From the cell containing the given text, extract its center point as (X, Y) coordinate. 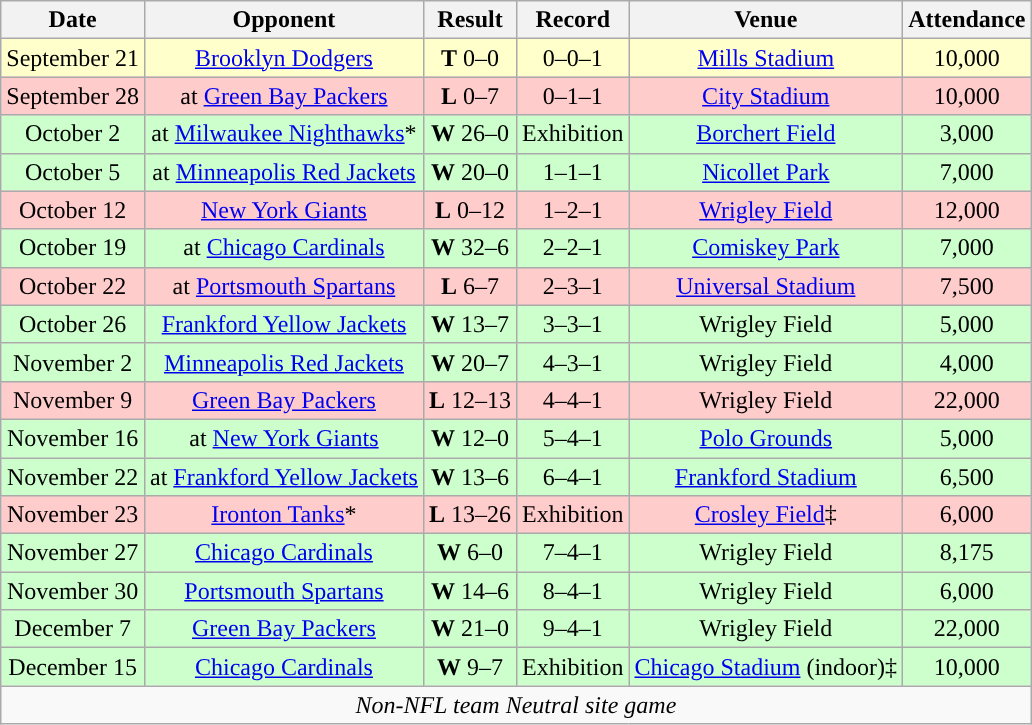
Mills Stadium (766, 58)
September 21 (73, 58)
Comiskey Park (766, 248)
W 20–0 (470, 172)
New York Giants (284, 210)
September 28 (73, 96)
October 22 (73, 286)
4–4–1 (573, 400)
at Chicago Cardinals (284, 248)
at Portsmouth Spartans (284, 286)
October 19 (73, 248)
1–2–1 (573, 210)
Record (573, 20)
at Milwaukee Nighthawks* (284, 134)
8,175 (967, 553)
Portsmouth Spartans (284, 591)
W 21–0 (470, 629)
L 6–7 (470, 286)
November 23 (73, 515)
W 32–6 (470, 248)
L 13–26 (470, 515)
City Stadium (766, 96)
October 2 (73, 134)
3–3–1 (573, 324)
L 0–12 (470, 210)
at Frankford Yellow Jackets (284, 477)
1–1–1 (573, 172)
W 13–6 (470, 477)
at Green Bay Packers (284, 96)
December 15 (73, 667)
November 22 (73, 477)
Brooklyn Dodgers (284, 58)
November 30 (73, 591)
Frankford Stadium (766, 477)
2–2–1 (573, 248)
T 0–0 (470, 58)
Date (73, 20)
at New York Giants (284, 438)
L 12–13 (470, 400)
W 14–6 (470, 591)
W 13–7 (470, 324)
7–4–1 (573, 553)
October 26 (73, 324)
W 12–0 (470, 438)
12,000 (967, 210)
Ironton Tanks* (284, 515)
Frankford Yellow Jackets (284, 324)
Non-NFL team Neutral site game (516, 705)
0–0–1 (573, 58)
3,000 (967, 134)
L 0–7 (470, 96)
7,500 (967, 286)
Chicago Stadium (indoor)‡ (766, 667)
Result (470, 20)
at Minneapolis Red Jackets (284, 172)
Polo Grounds (766, 438)
4,000 (967, 362)
Borchert Field (766, 134)
W 26–0 (470, 134)
6–4–1 (573, 477)
0–1–1 (573, 96)
W 6–0 (470, 553)
Crosley Field‡ (766, 515)
2–3–1 (573, 286)
November 27 (73, 553)
Opponent (284, 20)
Universal Stadium (766, 286)
W 20–7 (470, 362)
4–3–1 (573, 362)
9–4–1 (573, 629)
6,500 (967, 477)
Nicollet Park (766, 172)
Minneapolis Red Jackets (284, 362)
Venue (766, 20)
November 16 (73, 438)
8–4–1 (573, 591)
Attendance (967, 20)
November 9 (73, 400)
October 5 (73, 172)
December 7 (73, 629)
October 12 (73, 210)
W 9–7 (470, 667)
5–4–1 (573, 438)
November 2 (73, 362)
